Output the (X, Y) coordinate of the center of the cell containing the given text.  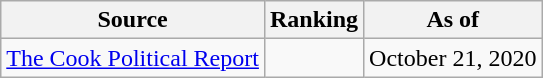
Ranking (314, 20)
Source (133, 20)
October 21, 2020 (453, 58)
As of (453, 20)
The Cook Political Report (133, 58)
